Locate the cell with the specified text and output its (x, y) center coordinate. 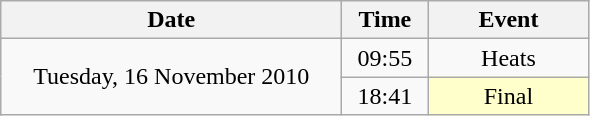
Date (172, 20)
Tuesday, 16 November 2010 (172, 77)
09:55 (385, 58)
Final (508, 96)
Event (508, 20)
Time (385, 20)
18:41 (385, 96)
Heats (508, 58)
